Return the [X, Y] coordinate for the center point of the cell that contains the specified text.  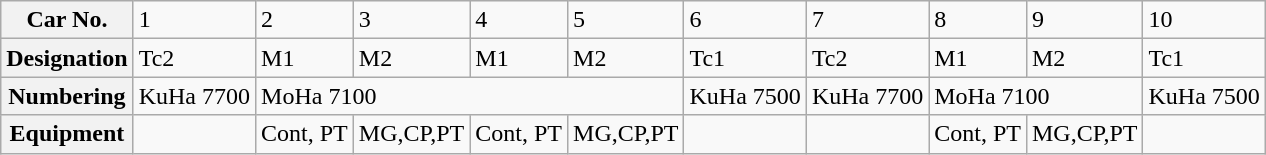
9 [1084, 20]
5 [626, 20]
Equipment [67, 134]
Car No. [67, 20]
1 [194, 20]
3 [411, 20]
6 [745, 20]
Numbering [67, 96]
Designation [67, 58]
8 [978, 20]
7 [867, 20]
10 [1204, 20]
2 [305, 20]
4 [519, 20]
